Pinpoint the cell where the given text exists, returning its [X, Y] midpoint coordinate. 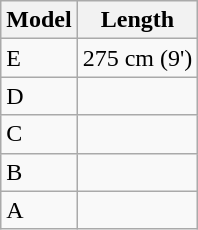
A [39, 210]
D [39, 96]
275 cm (9') [138, 58]
Model [39, 20]
B [39, 172]
Length [138, 20]
E [39, 58]
C [39, 134]
